Detect which cell encompasses the target text, then output its (x, y) center coordinate. 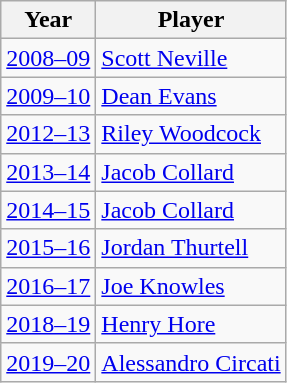
2009–10 (48, 96)
2016–17 (48, 286)
2018–19 (48, 324)
Year (48, 20)
Joe Knowles (191, 286)
2019–20 (48, 362)
Jordan Thurtell (191, 248)
2014–15 (48, 210)
Dean Evans (191, 96)
Player (191, 20)
2013–14 (48, 172)
Henry Hore (191, 324)
Scott Neville (191, 58)
2008–09 (48, 58)
Alessandro Circati (191, 362)
2015–16 (48, 248)
2012–13 (48, 134)
Riley Woodcock (191, 134)
